Search for the cell housing the specified text and yield its [X, Y] center coordinate. 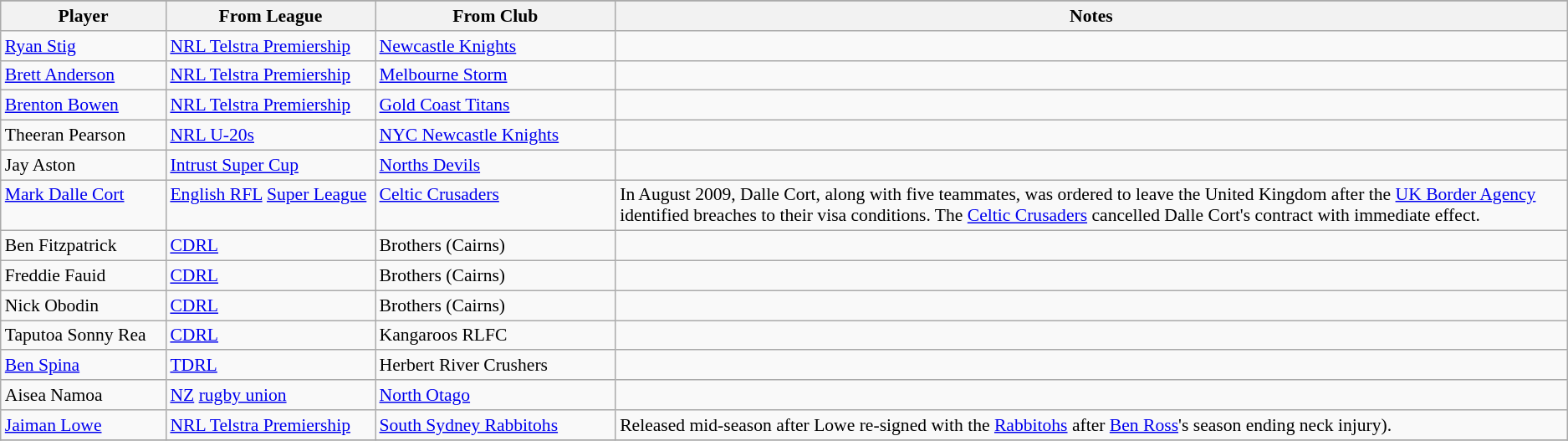
Intrust Super Cup [270, 165]
Newcastle Knights [495, 46]
Jaiman Lowe [84, 425]
English RFL Super League [270, 206]
Jay Aston [84, 165]
TDRL [270, 366]
Ben Fitzpatrick [84, 246]
Melbourne Storm [495, 75]
Brett Anderson [84, 75]
North Otago [495, 395]
Notes [1091, 16]
South Sydney Rabbitohs [495, 425]
From Club [495, 16]
Norths Devils [495, 165]
NRL U-20s [270, 136]
Player [84, 16]
Celtic Crusaders [495, 206]
Released mid-season after Lowe re-signed with the Rabbitohs after Ben Ross's season ending neck injury). [1091, 425]
Brenton Bowen [84, 105]
Gold Coast Titans [495, 105]
NZ rugby union [270, 395]
Kangaroos RLFC [495, 336]
Aisea Namoa [84, 395]
Mark Dalle Cort [84, 206]
Herbert River Crushers [495, 366]
NYC Newcastle Knights [495, 136]
Theeran Pearson [84, 136]
From League [270, 16]
Ben Spina [84, 366]
Ryan Stig [84, 46]
Nick Obodin [84, 305]
Freddie Fauid [84, 276]
Taputoa Sonny Rea [84, 336]
